Output the [X, Y] coordinate of the center of the cell containing the given text.  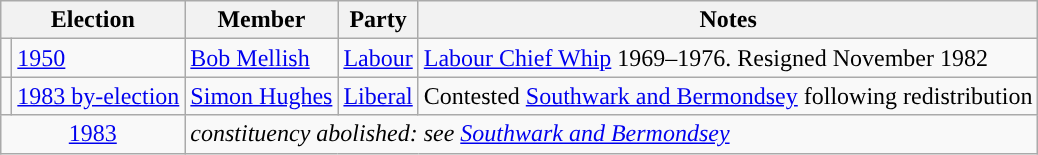
Labour [378, 58]
Simon Hughes [262, 96]
constituency abolished: see Southwark and Bermondsey [612, 134]
Bob Mellish [262, 58]
1950 [98, 58]
1983 by-election [98, 96]
1983 [93, 134]
Election [93, 20]
Liberal [378, 96]
Party [378, 20]
Notes [728, 20]
Contested Southwark and Bermondsey following redistribution [728, 96]
Labour Chief Whip 1969–1976. Resigned November 1982 [728, 58]
Member [262, 20]
